Pinpoint the cell where the given text exists, returning its (x, y) midpoint coordinate. 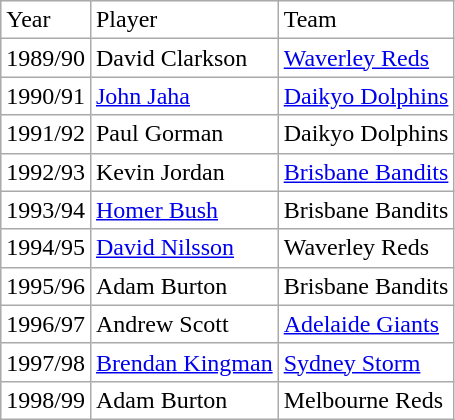
Year (46, 20)
Team (366, 20)
1992/93 (46, 172)
Andrew Scott (184, 324)
1995/96 (46, 286)
Player (184, 20)
David Nilsson (184, 248)
Sydney Storm (366, 362)
Paul Gorman (184, 134)
1994/95 (46, 248)
Melbourne Reds (366, 400)
1990/91 (46, 96)
1997/98 (46, 362)
1989/90 (46, 58)
1993/94 (46, 210)
Kevin Jordan (184, 172)
Homer Bush (184, 210)
1998/99 (46, 400)
1996/97 (46, 324)
David Clarkson (184, 58)
Adelaide Giants (366, 324)
John Jaha (184, 96)
Brendan Kingman (184, 362)
1991/92 (46, 134)
